Return (X, Y) of the center of cell containing provided text 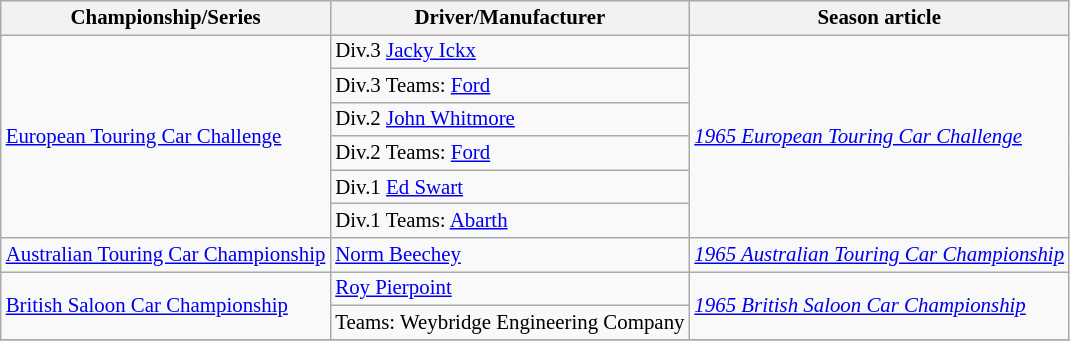
Div.3 Teams: Ford (510, 85)
Championship/Series (166, 18)
Driver/Manufacturer (510, 18)
Roy Pierpoint (510, 288)
Div.2 John Whitmore (510, 119)
Norm Beechey (510, 255)
1965 British Saloon Car Championship (879, 305)
Div.1 Teams: Abarth (510, 221)
Div.2 Teams: Ford (510, 153)
European Touring Car Challenge (166, 136)
1965 European Touring Car Challenge (879, 136)
Div.1 Ed Swart (510, 187)
Teams: Weybridge Engineering Company (510, 322)
British Saloon Car Championship (166, 305)
Season article (879, 18)
1965 Australian Touring Car Championship (879, 255)
Australian Touring Car Championship (166, 255)
Div.3 Jacky Ickx (510, 51)
